Scan for the cell matching the given text and deliver its (x, y) coordinate at center. 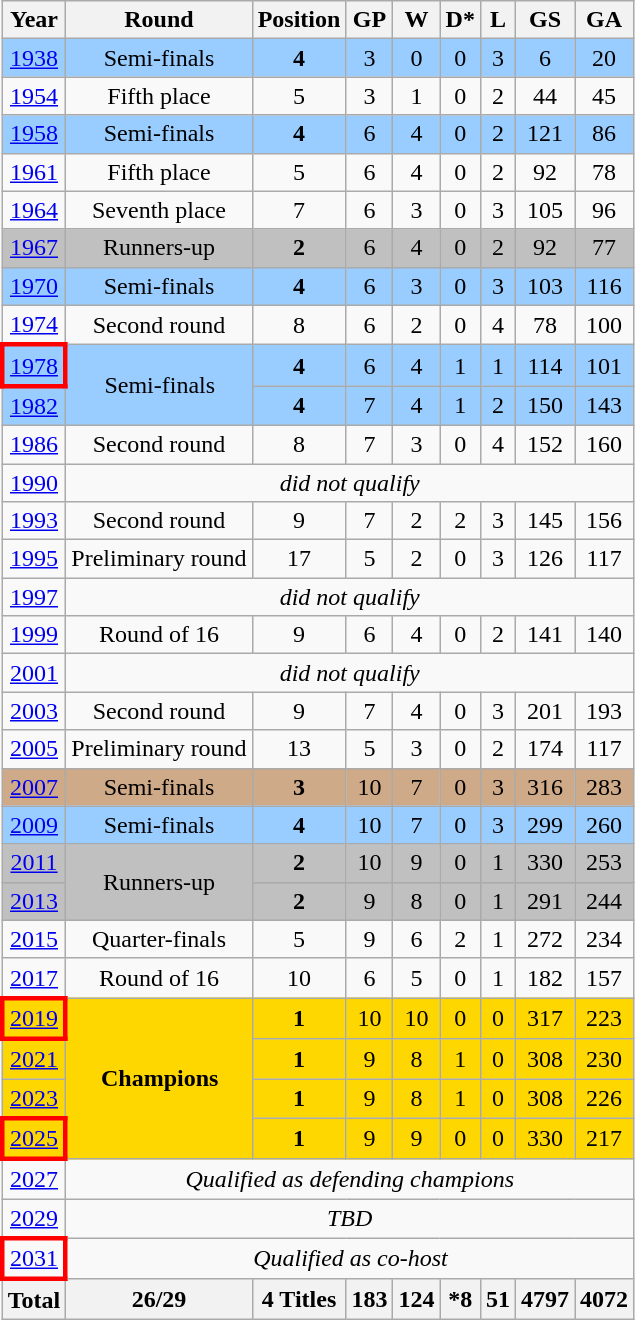
156 (604, 521)
44 (546, 96)
1997 (34, 597)
260 (604, 825)
TBD (350, 1219)
Quarter-finals (159, 939)
291 (546, 901)
1964 (34, 210)
2005 (34, 749)
1978 (34, 366)
2013 (34, 901)
174 (546, 749)
17 (299, 559)
183 (370, 1299)
244 (604, 901)
223 (604, 1018)
114 (546, 366)
201 (546, 711)
2027 (34, 1179)
316 (546, 787)
116 (604, 286)
Round (159, 20)
226 (604, 1098)
Seventh place (159, 210)
124 (416, 1299)
182 (546, 978)
2019 (34, 1018)
51 (498, 1299)
152 (546, 444)
2001 (34, 673)
*8 (460, 1299)
GA (604, 20)
105 (546, 210)
1954 (34, 96)
1995 (34, 559)
141 (546, 635)
126 (546, 559)
2029 (34, 1219)
299 (546, 825)
4797 (546, 1299)
157 (604, 978)
121 (546, 134)
1999 (34, 635)
4 Titles (299, 1299)
D* (460, 20)
77 (604, 248)
2025 (34, 1138)
1990 (34, 483)
2011 (34, 863)
1970 (34, 286)
272 (546, 939)
4072 (604, 1299)
2015 (34, 939)
2009 (34, 825)
143 (604, 406)
2021 (34, 1059)
150 (546, 406)
217 (604, 1138)
140 (604, 635)
2023 (34, 1098)
1982 (34, 406)
Champions (159, 1078)
2003 (34, 711)
Total (34, 1299)
W (416, 20)
100 (604, 325)
1986 (34, 444)
GP (370, 20)
Qualified as defending champions (350, 1179)
2007 (34, 787)
283 (604, 787)
1958 (34, 134)
1961 (34, 172)
96 (604, 210)
145 (546, 521)
45 (604, 96)
2017 (34, 978)
2031 (34, 1258)
234 (604, 939)
1993 (34, 521)
253 (604, 863)
1974 (34, 325)
Year (34, 20)
317 (546, 1018)
1967 (34, 248)
101 (604, 366)
20 (604, 58)
Qualified as co-host (350, 1258)
13 (299, 749)
103 (546, 286)
L (498, 20)
230 (604, 1059)
1938 (34, 58)
86 (604, 134)
193 (604, 711)
26/29 (159, 1299)
GS (546, 20)
160 (604, 444)
Position (299, 20)
